Find where the given text appears and provide that cell's center as (x, y) coordinate. 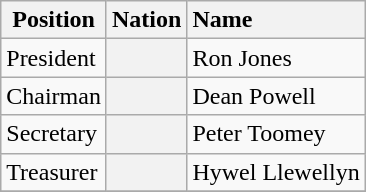
Treasurer (54, 172)
Name (276, 20)
Secretary (54, 134)
Hywel Llewellyn (276, 172)
President (54, 58)
Dean Powell (276, 96)
Chairman (54, 96)
Ron Jones (276, 58)
Nation (146, 20)
Position (54, 20)
Peter Toomey (276, 134)
